Scan for the cell matching the given text and deliver its [x, y] coordinate at center. 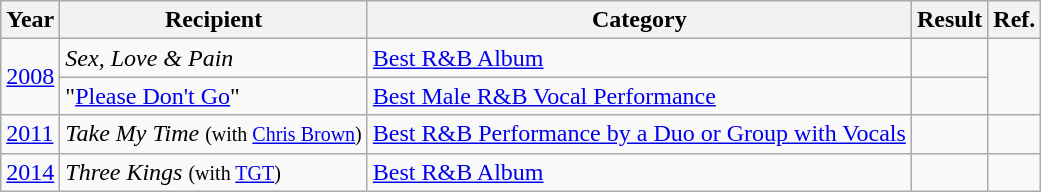
Best R&B Performance by a Duo or Group with Vocals [639, 134]
Result [949, 20]
Best Male R&B Vocal Performance [639, 96]
Sex, Love & Pain [214, 58]
Take My Time (with Chris Brown) [214, 134]
2011 [30, 134]
"Please Don't Go" [214, 96]
2014 [30, 172]
Category [639, 20]
Ref. [1014, 20]
Recipient [214, 20]
Year [30, 20]
Three Kings (with TGT) [214, 172]
2008 [30, 77]
